Return the (X, Y) coordinate for the center point of the cell that contains the specified text.  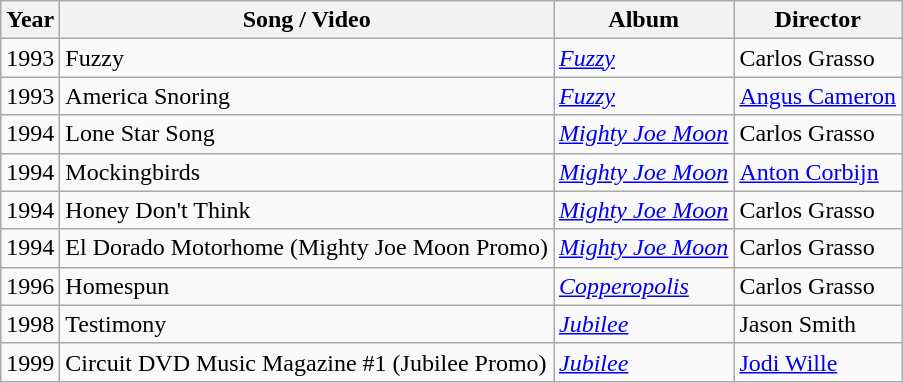
Copperopolis (644, 286)
Lone Star Song (307, 134)
Album (644, 20)
Jason Smith (818, 324)
Homespun (307, 286)
Anton Corbijn (818, 172)
Jodi Wille (818, 362)
Circuit DVD Music Magazine #1 (Jubilee Promo) (307, 362)
Mockingbirds (307, 172)
Song / Video (307, 20)
Testimony (307, 324)
Angus Cameron (818, 96)
Year (30, 20)
Honey Don't Think (307, 210)
El Dorado Motorhome (Mighty Joe Moon Promo) (307, 248)
1998 (30, 324)
1999 (30, 362)
America Snoring (307, 96)
Director (818, 20)
1996 (30, 286)
